Find where the given text appears and provide that cell's center as [x, y] coordinate. 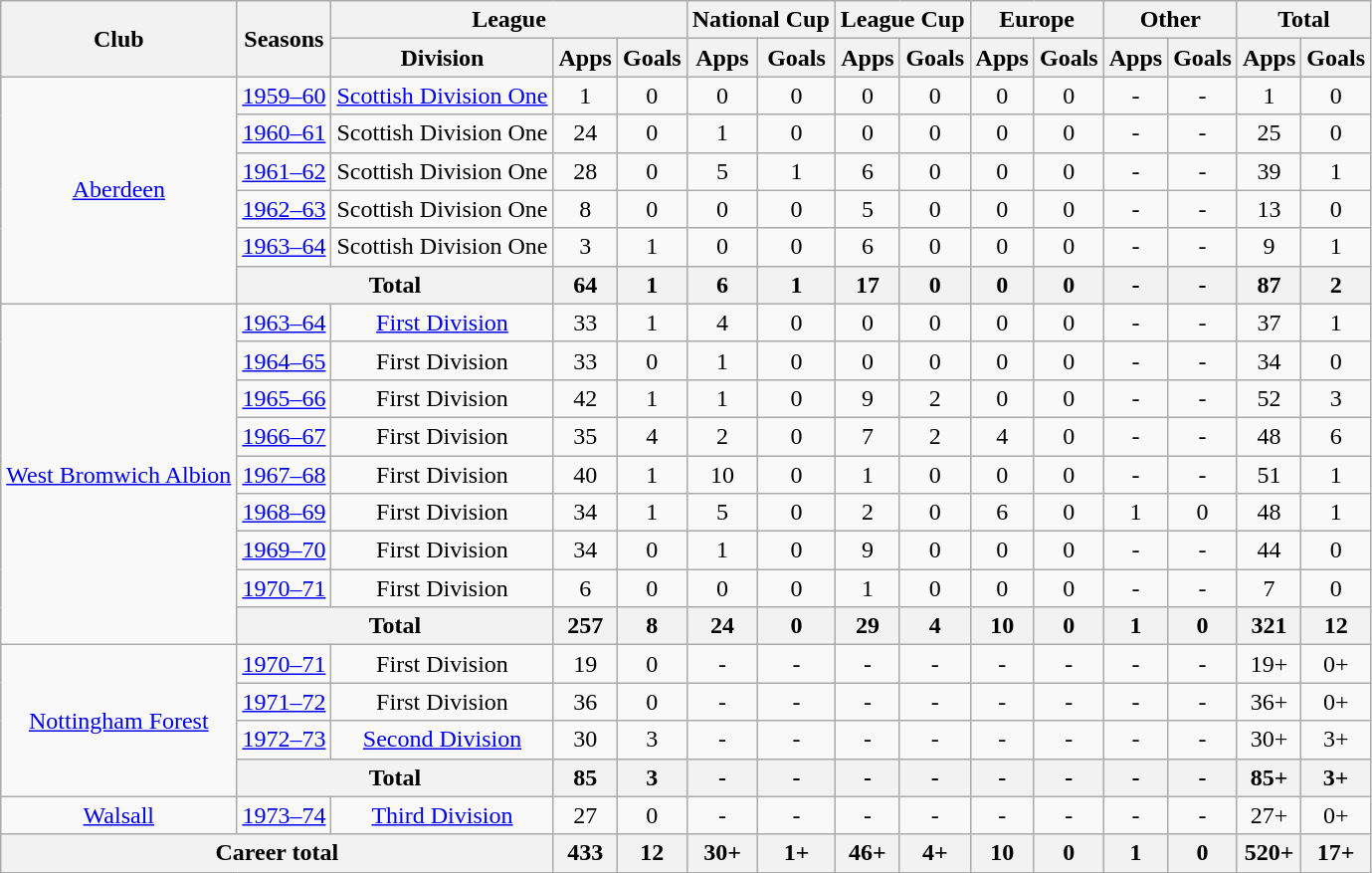
17+ [1336, 853]
30 [585, 740]
1964–65 [285, 360]
39 [1269, 171]
1967–68 [285, 475]
1+ [797, 853]
Walsall [119, 815]
Third Division [442, 815]
Career total [277, 853]
25 [1269, 133]
40 [585, 475]
29 [868, 626]
1966–67 [285, 436]
1971–72 [285, 702]
Nottingham Forest [119, 721]
League Cup [902, 20]
321 [1269, 626]
1961–62 [285, 171]
1969–70 [285, 550]
1960–61 [285, 133]
64 [585, 285]
League [509, 20]
Club [119, 39]
1965–66 [285, 398]
19+ [1269, 664]
West Bromwich Albion [119, 474]
36+ [1269, 702]
17 [868, 285]
87 [1269, 285]
37 [1269, 323]
National Cup [760, 20]
257 [585, 626]
433 [585, 853]
Other [1170, 20]
4+ [935, 853]
1973–74 [285, 815]
85 [585, 777]
520+ [1269, 853]
1972–73 [285, 740]
85+ [1269, 777]
28 [585, 171]
Second Division [442, 740]
1962–63 [285, 209]
Seasons [285, 39]
Europe [1037, 20]
36 [585, 702]
13 [1269, 209]
27 [585, 815]
1959–60 [285, 96]
1968–69 [285, 513]
52 [1269, 398]
44 [1269, 550]
46+ [868, 853]
51 [1269, 475]
19 [585, 664]
Aberdeen [119, 190]
42 [585, 398]
35 [585, 436]
Division [442, 58]
27+ [1269, 815]
